Search for the cell housing the specified text and yield its [X, Y] center coordinate. 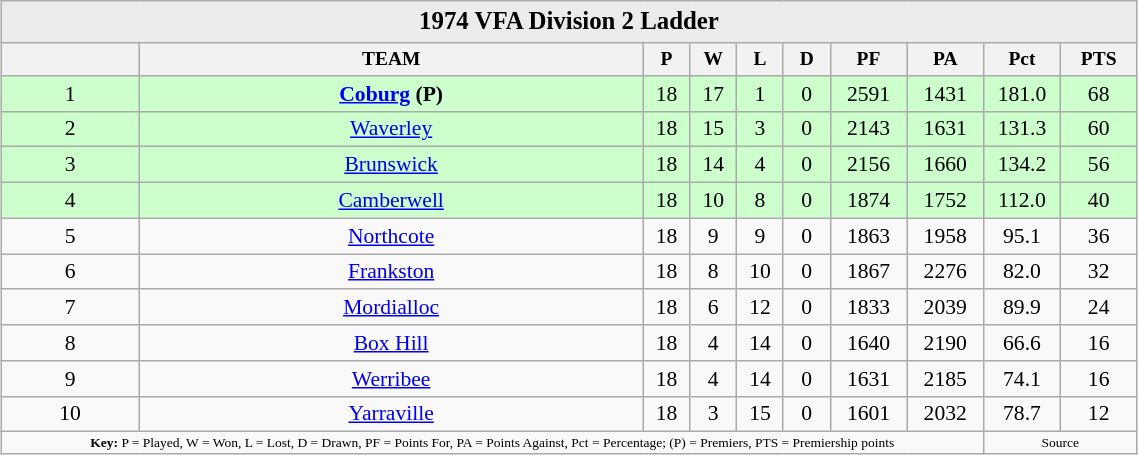
PF [868, 60]
95.1 [1022, 236]
7 [70, 308]
2156 [868, 165]
1974 VFA Division 2 Ladder [569, 22]
2185 [946, 379]
112.0 [1022, 201]
5 [70, 236]
32 [1098, 272]
2 [70, 129]
D [806, 60]
1752 [946, 201]
1431 [946, 94]
Camberwell [391, 201]
40 [1098, 201]
1863 [868, 236]
131.3 [1022, 129]
2032 [946, 414]
Frankston [391, 272]
P [666, 60]
1660 [946, 165]
1867 [868, 272]
Box Hill [391, 343]
Waverley [391, 129]
24 [1098, 308]
74.1 [1022, 379]
Source [1060, 443]
89.9 [1022, 308]
66.6 [1022, 343]
Northcote [391, 236]
36 [1098, 236]
Brunswick [391, 165]
181.0 [1022, 94]
82.0 [1022, 272]
78.7 [1022, 414]
60 [1098, 129]
PA [946, 60]
PTS [1098, 60]
1601 [868, 414]
2190 [946, 343]
Yarraville [391, 414]
68 [1098, 94]
1833 [868, 308]
TEAM [391, 60]
1874 [868, 201]
56 [1098, 165]
W [714, 60]
2591 [868, 94]
Mordialloc [391, 308]
2143 [868, 129]
L [760, 60]
2276 [946, 272]
Coburg (P) [391, 94]
134.2 [1022, 165]
Pct [1022, 60]
17 [714, 94]
Werribee [391, 379]
1640 [868, 343]
Key: P = Played, W = Won, L = Lost, D = Drawn, PF = Points For, PA = Points Against, Pct = Percentage; (P) = Premiers, PTS = Premiership points [492, 443]
1958 [946, 236]
2039 [946, 308]
